Output the [X, Y] coordinate of the center of the cell containing the given text.  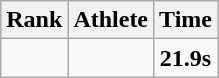
Athlete [111, 20]
Time [186, 20]
21.9s [186, 58]
Rank [34, 20]
